Return the (X, Y) coordinate for the center point of the cell that contains the specified text.  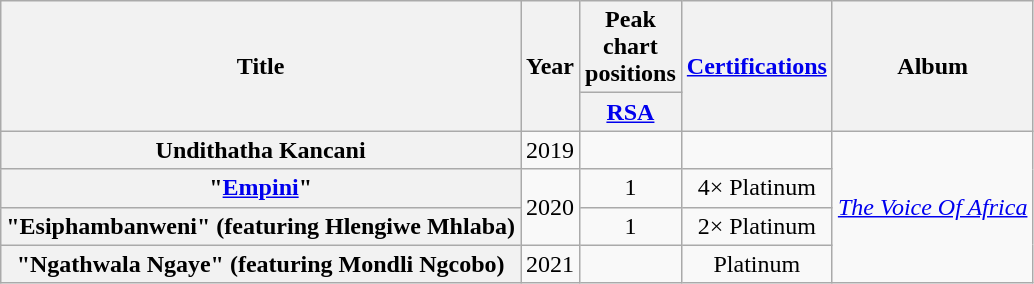
2020 (550, 207)
RSA (631, 112)
Platinum (756, 264)
Title (261, 66)
4× Platinum (756, 188)
Peak chart positions (631, 47)
"Esiphambanweni" (featuring Hlengiwe Mhlaba) (261, 226)
Undithatha Kancani (261, 150)
The Voice Of Africa (932, 207)
Album (932, 66)
Certifications (756, 66)
"Empini" (261, 188)
2021 (550, 264)
"Ngathwala Ngaye" (featuring Mondli Ngcobo) (261, 264)
2× Platinum (756, 226)
2019 (550, 150)
Year (550, 66)
